Identify which cell holds the provided text, then report its [x, y] central coordinate. 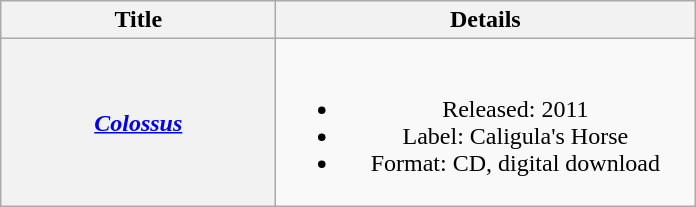
Colossus [138, 122]
Released: 2011Label: Caligula's HorseFormat: CD, digital download [486, 122]
Details [486, 20]
Title [138, 20]
